Detect which cell encompasses the target text, then output its (x, y) center coordinate. 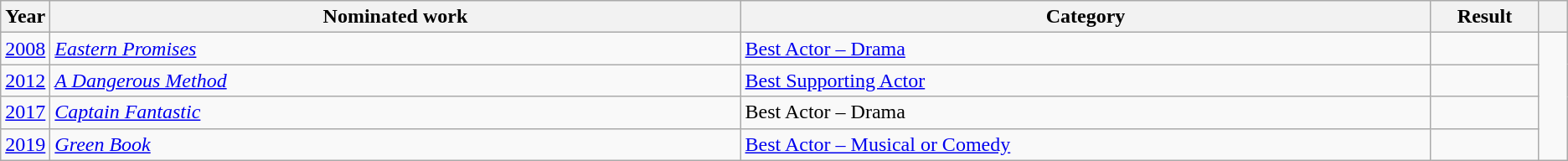
2019 (25, 144)
Year (25, 17)
Captain Fantastic (395, 112)
Eastern Promises (395, 49)
Nominated work (395, 17)
Result (1484, 17)
Best Supporting Actor (1086, 80)
2012 (25, 80)
2017 (25, 112)
2008 (25, 49)
Green Book (395, 144)
Best Actor – Musical or Comedy (1086, 144)
A Dangerous Method (395, 80)
Category (1086, 17)
